Output the (X, Y) coordinate of the center of the cell containing the given text.  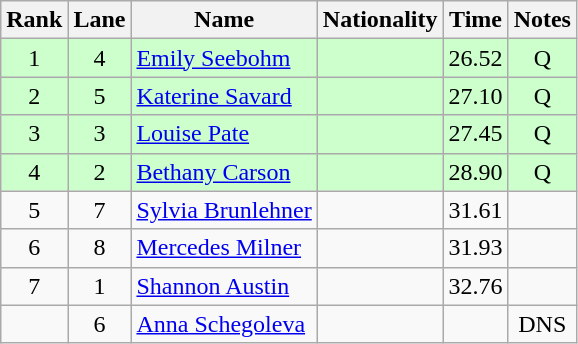
31.61 (476, 210)
Mercedes Milner (224, 248)
Sylvia Brunlehner (224, 210)
Katerine Savard (224, 96)
26.52 (476, 58)
Notes (542, 20)
Louise Pate (224, 134)
Name (224, 20)
DNS (542, 324)
31.93 (476, 248)
32.76 (476, 286)
Shannon Austin (224, 286)
Rank (34, 20)
8 (100, 248)
Emily Seebohm (224, 58)
27.10 (476, 96)
Lane (100, 20)
27.45 (476, 134)
28.90 (476, 172)
Anna Schegoleva (224, 324)
Bethany Carson (224, 172)
Time (476, 20)
Nationality (380, 20)
